Extract the (x, y) coordinate from the center of the cell holding the provided text.  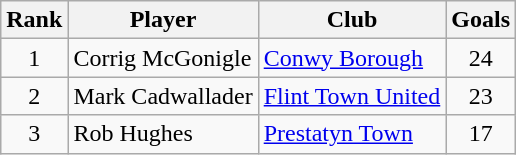
17 (481, 134)
Player (163, 20)
3 (34, 134)
Prestatyn Town (352, 134)
Corrig McGonigle (163, 58)
23 (481, 96)
Flint Town United (352, 96)
Mark Cadwallader (163, 96)
Goals (481, 20)
Rank (34, 20)
24 (481, 58)
1 (34, 58)
Conwy Borough (352, 58)
2 (34, 96)
Rob Hughes (163, 134)
Club (352, 20)
